From the cell containing the given text, extract its center point as [x, y] coordinate. 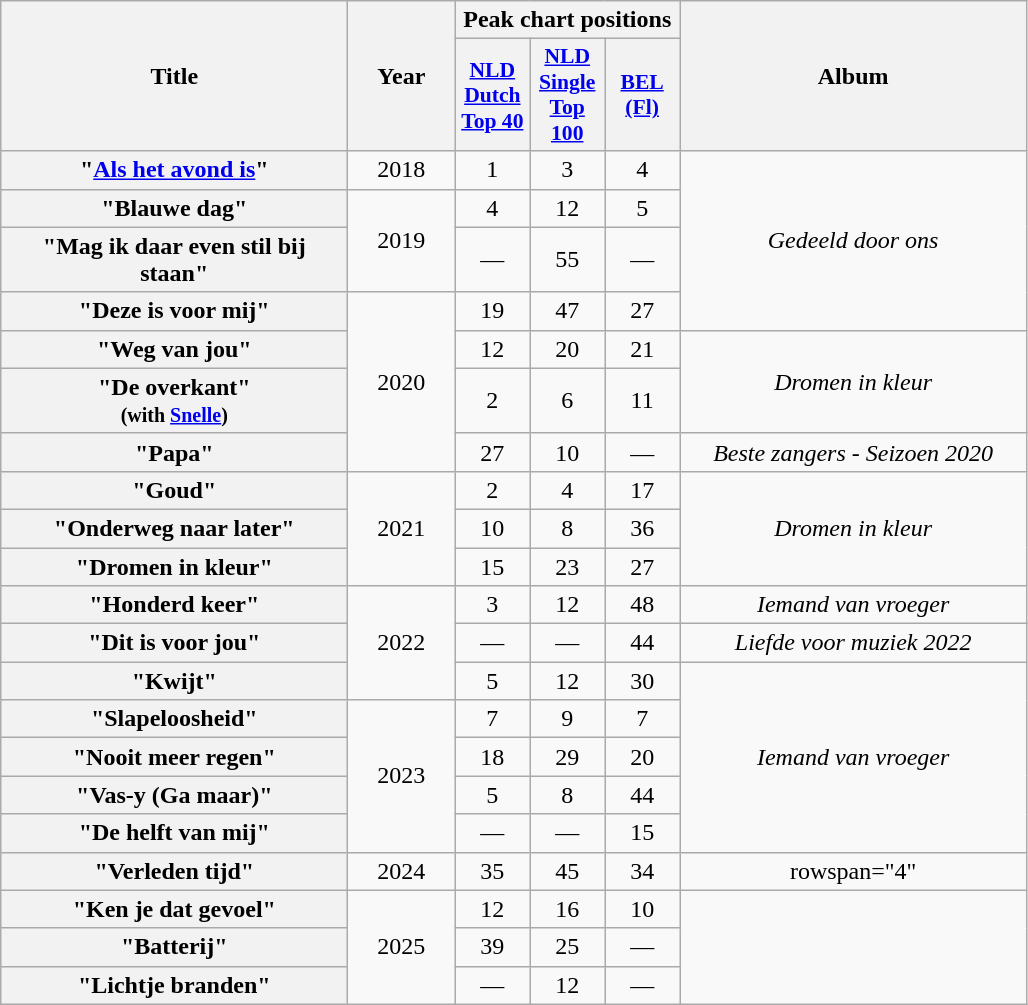
36 [642, 528]
2020 [402, 382]
2019 [402, 240]
Year [402, 76]
47 [568, 311]
"De overkant"(with Snelle) [174, 400]
"Vas-y (Ga maar)" [174, 795]
"Papa" [174, 452]
2023 [402, 776]
2024 [402, 871]
2022 [402, 643]
2018 [402, 170]
"Batterij" [174, 947]
"Kwijt" [174, 681]
16 [568, 909]
"Weg van jou" [174, 349]
35 [492, 871]
1 [492, 170]
"Onderweg naar later" [174, 528]
Liefde voor muziek 2022 [854, 643]
"Deze is voor mij" [174, 311]
"Nooit meer regen" [174, 757]
29 [568, 757]
2021 [402, 528]
18 [492, 757]
"Blauwe dag" [174, 208]
"Ken je dat gevoel" [174, 909]
55 [568, 260]
NLDSingleTop 100 [568, 95]
25 [568, 947]
"Honderd keer" [174, 605]
"Mag ik daar even stil bij staan" [174, 260]
19 [492, 311]
2025 [402, 947]
rowspan="4" [854, 871]
"Slapeloosheid" [174, 719]
6 [568, 400]
"Goud" [174, 490]
Album [854, 76]
9 [568, 719]
17 [642, 490]
34 [642, 871]
"Verleden tijd" [174, 871]
Beste zangers - Seizoen 2020 [854, 452]
48 [642, 605]
"De helft van mij" [174, 833]
39 [492, 947]
BEL(Fl) [642, 95]
Title [174, 76]
NLDDutchTop 40 [492, 95]
23 [568, 567]
11 [642, 400]
21 [642, 349]
Gedeeld door ons [854, 240]
"Dit is voor jou" [174, 643]
"Dromen in kleur" [174, 567]
30 [642, 681]
45 [568, 871]
"Als het avond is" [174, 170]
"Lichtje branden" [174, 985]
Peak chart positions [568, 20]
